Detect which cell encompasses the target text, then output its (X, Y) center coordinate. 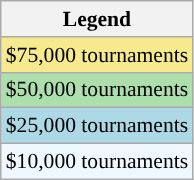
$75,000 tournaments (97, 55)
$25,000 tournaments (97, 126)
$10,000 tournaments (97, 162)
$50,000 tournaments (97, 90)
Legend (97, 19)
